From the cell containing the given text, extract its center point as (X, Y) coordinate. 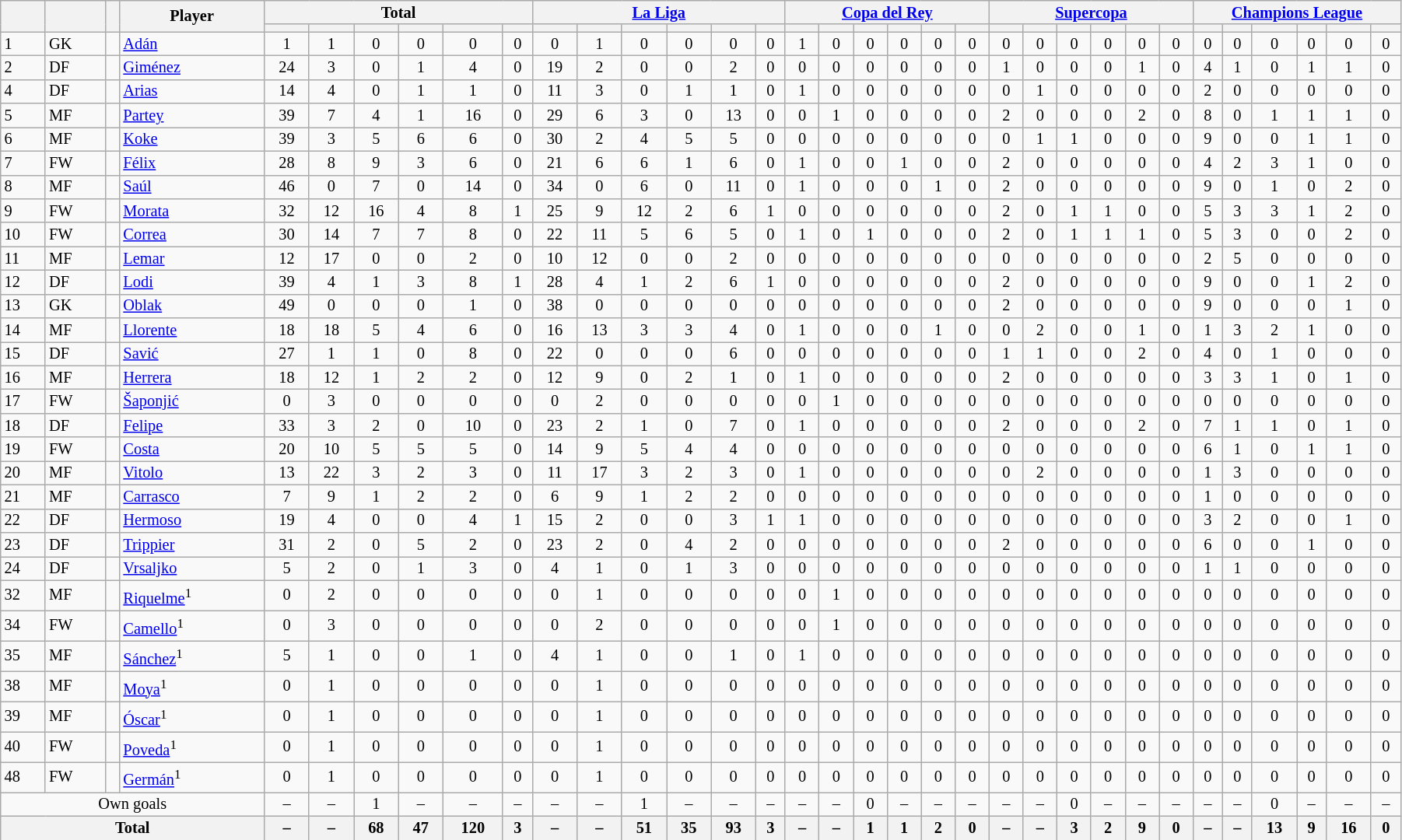
Supercopa (1091, 12)
Moya1 (192, 686)
Arias (192, 92)
Giménez (192, 67)
93 (733, 828)
Adán (192, 44)
Poveda1 (192, 747)
47 (420, 828)
Lodi (192, 282)
33 (286, 425)
Riquelme1 (192, 596)
Sánchez1 (192, 656)
Morata (192, 210)
Vrsaljko (192, 568)
40 (23, 747)
La Liga (658, 12)
Champions League (1296, 12)
Lemar (192, 258)
68 (377, 828)
Germán1 (192, 776)
27 (286, 353)
Player (192, 16)
29 (554, 115)
Hermoso (192, 521)
Savić (192, 353)
Costa (192, 450)
51 (644, 828)
Oblak (192, 306)
Koke (192, 138)
Correa (192, 235)
Felipe (192, 425)
Llorente (192, 330)
Camello1 (192, 625)
Copa del Rey (887, 12)
120 (473, 828)
Partey (192, 115)
Óscar1 (192, 717)
Carrasco (192, 496)
48 (23, 776)
49 (286, 306)
Trippier (192, 544)
25 (554, 210)
Own goals (132, 804)
46 (286, 187)
Herrera (192, 378)
31 (286, 544)
Vitolo (192, 473)
Saúl (192, 187)
Félix (192, 163)
Šaponjić (192, 401)
